Scan for the cell matching the given text and deliver its (x, y) coordinate at center. 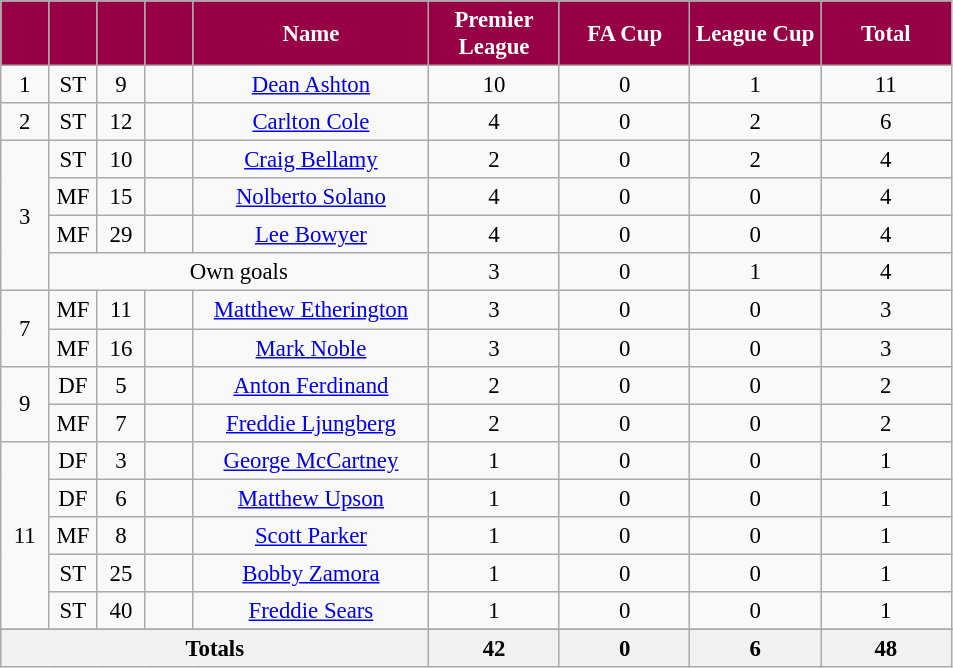
Matthew Etherington (311, 310)
George McCartney (311, 460)
8 (121, 536)
Anton Ferdinand (311, 385)
Dean Ashton (311, 85)
Freddie Ljungberg (311, 423)
Lee Bowyer (311, 235)
12 (121, 122)
48 (886, 648)
Nolberto Solano (311, 197)
40 (121, 611)
Total (886, 34)
Matthew Upson (311, 498)
Scott Parker (311, 536)
15 (121, 197)
Mark Noble (311, 348)
Premier League (494, 34)
Freddie Sears (311, 611)
16 (121, 348)
FA Cup (624, 34)
Craig Bellamy (311, 160)
League Cup (756, 34)
29 (121, 235)
5 (121, 385)
42 (494, 648)
Own goals (239, 273)
Totals (215, 648)
Carlton Cole (311, 122)
25 (121, 573)
Name (311, 34)
Bobby Zamora (311, 573)
